Provide the (X, Y) coordinate of the cell's center where the given text is located.  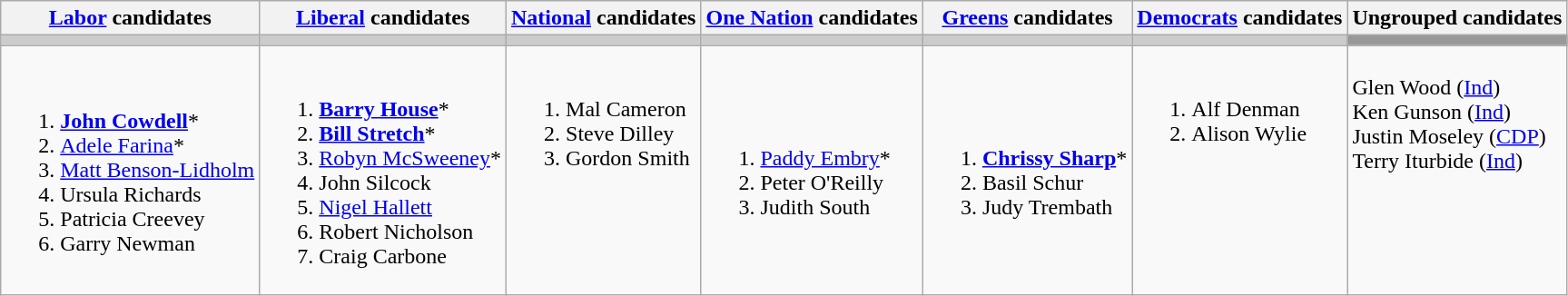
Glen Wood (Ind) Ken Gunson (Ind) Justin Moseley (CDP) Terry Iturbide (Ind) (1457, 171)
One Nation candidates (812, 18)
Liberal candidates (383, 18)
Labor candidates (131, 18)
Greens candidates (1027, 18)
Chrissy Sharp*Basil SchurJudy Trembath (1027, 171)
John Cowdell*Adele Farina*Matt Benson-LidholmUrsula RichardsPatricia CreeveyGarry Newman (131, 171)
Barry House*Bill Stretch*Robyn McSweeney*John SilcockNigel HallettRobert NicholsonCraig Carbone (383, 171)
Paddy Embry*Peter O'ReillyJudith South (812, 171)
Alf DenmanAlison Wylie (1240, 171)
Ungrouped candidates (1457, 18)
Democrats candidates (1240, 18)
National candidates (604, 18)
Mal CameronSteve DilleyGordon Smith (604, 171)
